Pinpoint the cell where the given text exists, returning its [X, Y] midpoint coordinate. 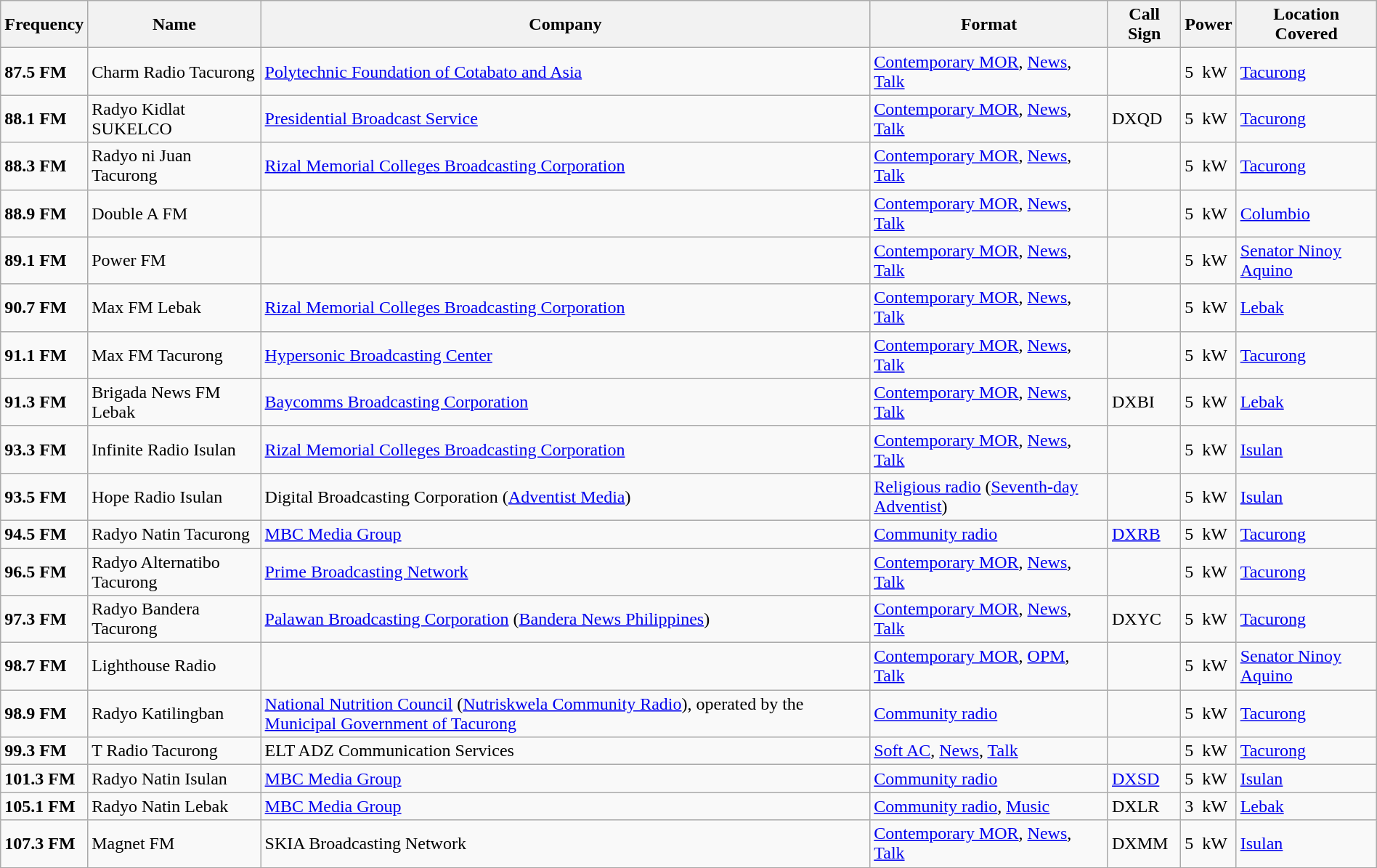
Max FM Tacurong [174, 354]
Presidential Broadcast Service [565, 119]
Contemporary MOR, OPM, Talk [989, 667]
Radyo ni Juan Tacurong [174, 166]
DXQD [1144, 119]
Radyo Alternatibo Tacurong [174, 571]
97.3 FM [44, 619]
94.5 FM [44, 534]
Lighthouse Radio [174, 667]
Hope Radio Isulan [174, 497]
Infinite Radio Isulan [174, 449]
99.3 FM [44, 751]
Columbio [1306, 214]
DXRB [1144, 534]
National Nutrition Council (Nutriskwela Community Radio), operated by the Municipal Government of Tacurong [565, 713]
89.1 FM [44, 260]
Power FM [174, 260]
Max FM Lebak [174, 308]
Magnet FM [174, 844]
DXMM [1144, 844]
Format [989, 25]
91.3 FM [44, 402]
Polytechnic Foundation of Cotabato and Asia [565, 71]
Radyo Kidlat SUKELCO [174, 119]
87.5 FM [44, 71]
T Radio Tacurong [174, 751]
DXBI [1144, 402]
DXSD [1144, 779]
Community radio, Music [989, 806]
93.3 FM [44, 449]
Radyo Katilingban [174, 713]
Frequency [44, 25]
Soft AC, News, Talk [989, 751]
98.9 FM [44, 713]
91.1 FM [44, 354]
3 kW [1209, 806]
Hypersonic Broadcasting Center [565, 354]
96.5 FM [44, 571]
90.7 FM [44, 308]
88.9 FM [44, 214]
88.3 FM [44, 166]
Brigada News FM Lebak [174, 402]
105.1 FM [44, 806]
Power [1209, 25]
Call Sign [1144, 25]
Radyo Natin Lebak [174, 806]
Double A FM [174, 214]
Charm Radio Tacurong [174, 71]
Digital Broadcasting Corporation (Adventist Media) [565, 497]
Palawan Broadcasting Corporation (Bandera News Philippines) [565, 619]
Prime Broadcasting Network [565, 571]
SKIA Broadcasting Network [565, 844]
Radyo Bandera Tacurong [174, 619]
Religious radio (Seventh-day Adventist) [989, 497]
107.3 FM [44, 844]
93.5 FM [44, 497]
98.7 FM [44, 667]
Company [565, 25]
Name [174, 25]
Radyo Natin Isulan [174, 779]
Radyo Natin Tacurong [174, 534]
DXLR [1144, 806]
Baycomms Broadcasting Corporation [565, 402]
DXYC [1144, 619]
Location Covered [1306, 25]
88.1 FM [44, 119]
101.3 FM [44, 779]
ELT ADZ Communication Services [565, 751]
